Provide the (x, y) coordinate of the cell's center where the given text is located.  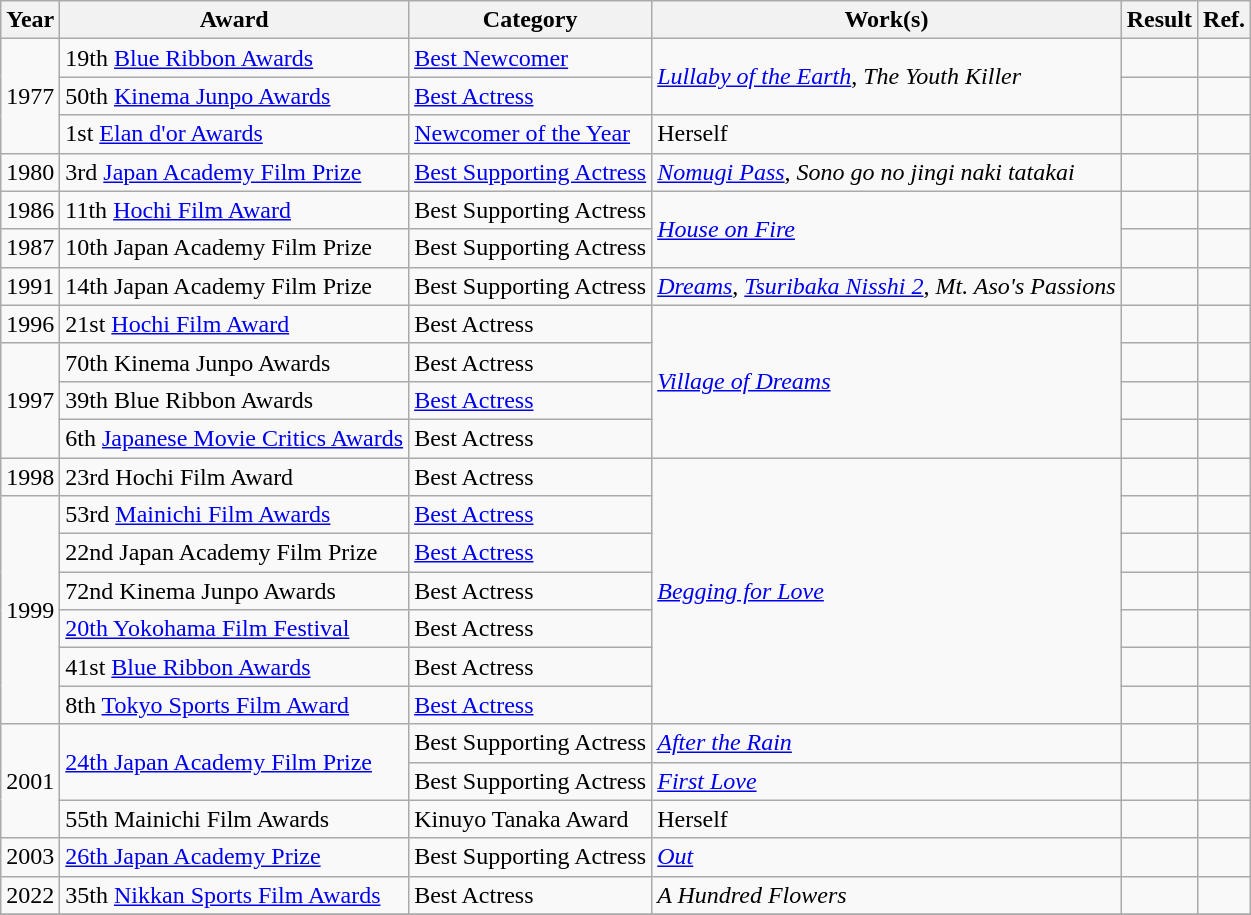
1987 (30, 248)
Lullaby of the Earth, The Youth Killer (886, 77)
72nd Kinema Junpo Awards (234, 591)
55th Mainichi Film Awards (234, 819)
2003 (30, 857)
House on Fire (886, 229)
11th Hochi Film Award (234, 210)
23rd Hochi Film Award (234, 477)
Result (1159, 20)
Out (886, 857)
26th Japan Academy Prize (234, 857)
41st Blue Ribbon Awards (234, 667)
Village of Dreams (886, 381)
1999 (30, 610)
Best Newcomer (530, 58)
Dreams, Tsuribaka Nisshi 2, Mt. Aso's Passions (886, 286)
39th Blue Ribbon Awards (234, 400)
20th Yokohama Film Festival (234, 629)
21st Hochi Film Award (234, 324)
Award (234, 20)
1991 (30, 286)
Work(s) (886, 20)
8th Tokyo Sports Film Award (234, 705)
22nd Japan Academy Film Prize (234, 553)
Category (530, 20)
50th Kinema Junpo Awards (234, 96)
Newcomer of the Year (530, 134)
2022 (30, 895)
1996 (30, 324)
53rd Mainichi Film Awards (234, 515)
3rd Japan Academy Film Prize (234, 172)
Kinuyo Tanaka Award (530, 819)
6th Japanese Movie Critics Awards (234, 438)
1st Elan d'or Awards (234, 134)
1986 (30, 210)
24th Japan Academy Film Prize (234, 762)
1977 (30, 96)
14th Japan Academy Film Prize (234, 286)
After the Rain (886, 743)
A Hundred Flowers (886, 895)
35th Nikkan Sports Film Awards (234, 895)
1980 (30, 172)
Ref. (1224, 20)
1997 (30, 400)
1998 (30, 477)
Year (30, 20)
First Love (886, 781)
19th Blue Ribbon Awards (234, 58)
10th Japan Academy Film Prize (234, 248)
2001 (30, 781)
Begging for Love (886, 591)
70th Kinema Junpo Awards (234, 362)
Nomugi Pass, Sono go no jingi naki tatakai (886, 172)
